Find where the given text appears and provide that cell's center as [X, Y] coordinate. 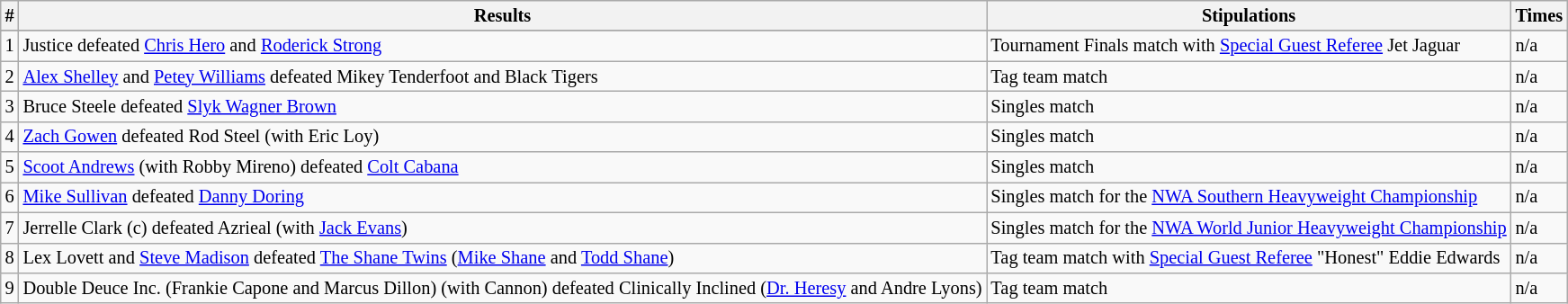
5 [10, 167]
Tag team match with Special Guest Referee "Honest" Eddie Edwards [1249, 258]
1 [10, 46]
8 [10, 258]
Alex Shelley and Petey Williams defeated Mikey Tenderfoot and Black Tigers [503, 76]
Jerrelle Clark (c) defeated Azrieal (with Jack Evans) [503, 228]
7 [10, 228]
Results [503, 15]
Lex Lovett and Steve Madison defeated The Shane Twins (Mike Shane and Todd Shane) [503, 258]
Mike Sullivan defeated Danny Doring [503, 197]
Double Deuce Inc. (Frankie Capone and Marcus Dillon) (with Cannon) defeated Clinically Inclined (Dr. Heresy and Andre Lyons) [503, 288]
Times [1540, 15]
# [10, 15]
6 [10, 197]
Tournament Finals match with Special Guest Referee Jet Jaguar [1249, 46]
9 [10, 288]
Stipulations [1249, 15]
Bruce Steele defeated Slyk Wagner Brown [503, 106]
2 [10, 76]
Singles match for the NWA World Junior Heavyweight Championship [1249, 228]
Justice defeated Chris Hero and Roderick Strong [503, 46]
Zach Gowen defeated Rod Steel (with Eric Loy) [503, 137]
Scoot Andrews (with Robby Mireno) defeated Colt Cabana [503, 167]
4 [10, 137]
Singles match for the NWA Southern Heavyweight Championship [1249, 197]
3 [10, 106]
